Search for the cell housing the specified text and yield its (X, Y) center coordinate. 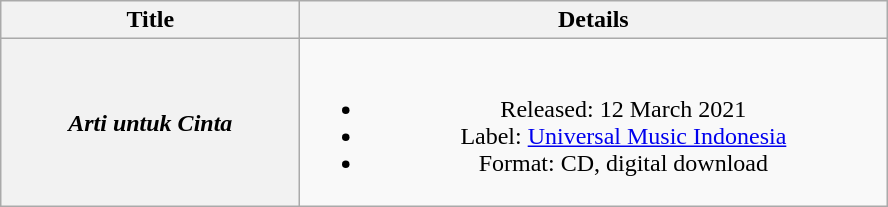
Details (594, 20)
Arti untuk Cinta (150, 122)
Released: 12 March 2021Label: Universal Music IndonesiaFormat: CD, digital download (594, 122)
Title (150, 20)
